Output the (x, y) coordinate of the center of the cell containing the given text.  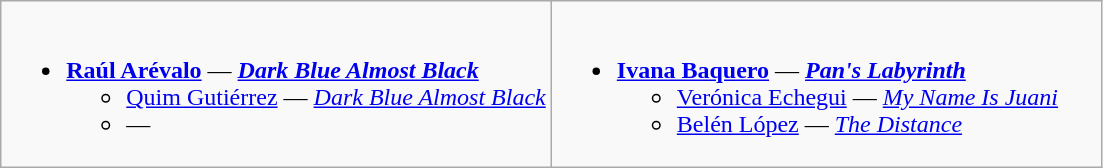
Ivana Baquero — Pan's LabyrinthVerónica Echegui — My Name Is JuaniBelén López — The Distance (826, 84)
Raúl Arévalo — Dark Blue Almost BlackQuim Gutiérrez — Dark Blue Almost Black — (276, 84)
